Pinpoint the cell where the given text exists, returning its (X, Y) midpoint coordinate. 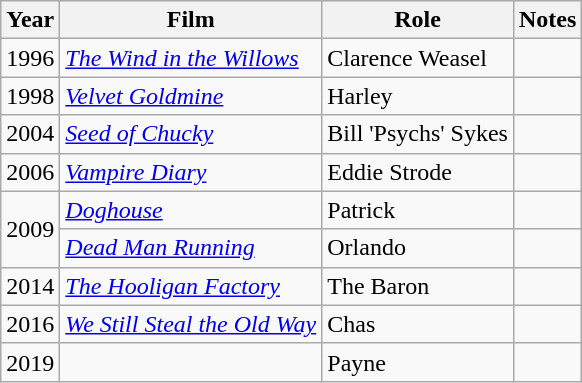
We Still Steal the Old Way (191, 324)
1998 (30, 96)
Clarence Weasel (418, 58)
Vampire Diary (191, 172)
2006 (30, 172)
Chas (418, 324)
2019 (30, 362)
1996 (30, 58)
2014 (30, 286)
Payne (418, 362)
2016 (30, 324)
The Hooligan Factory (191, 286)
Harley (418, 96)
Patrick (418, 210)
Dead Man Running (191, 248)
2009 (30, 229)
Year (30, 20)
Bill 'Psychs' Sykes (418, 134)
The Wind in the Willows (191, 58)
Orlando (418, 248)
Doghouse (191, 210)
Velvet Goldmine (191, 96)
Notes (547, 20)
The Baron (418, 286)
Eddie Strode (418, 172)
Film (191, 20)
Seed of Chucky (191, 134)
2004 (30, 134)
Role (418, 20)
